Search for the cell housing the specified text and yield its (x, y) center coordinate. 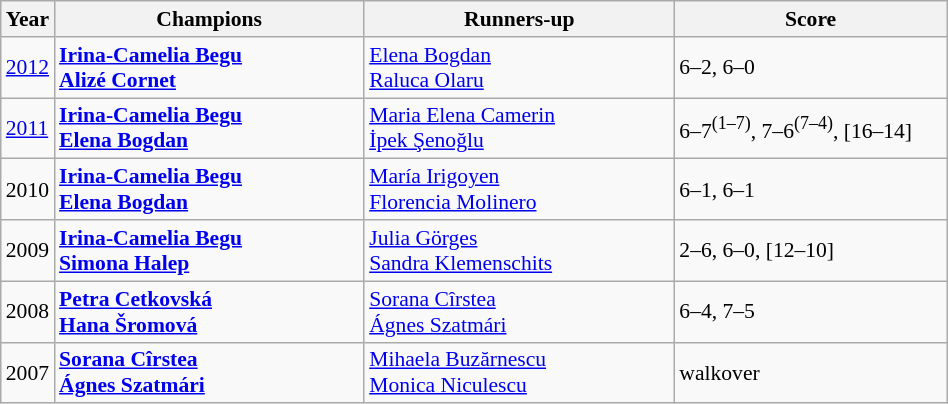
Elena Bogdan Raluca Olaru (519, 68)
Maria Elena Camerin İpek Şenoğlu (519, 128)
6–4, 7–5 (810, 312)
Irina-Camelia Begu Simona Halep (209, 250)
2010 (28, 190)
Julia Görges Sandra Klemenschits (519, 250)
Champions (209, 19)
2007 (28, 372)
2011 (28, 128)
walkover (810, 372)
6–7(1–7), 7–6(7–4), [16–14] (810, 128)
2008 (28, 312)
Year (28, 19)
2–6, 6–0, [12–10] (810, 250)
6–1, 6–1 (810, 190)
María Irigoyen Florencia Molinero (519, 190)
Runners-up (519, 19)
Irina-Camelia Begu Alizé Cornet (209, 68)
2012 (28, 68)
Score (810, 19)
Petra Cetkovská Hana Šromová (209, 312)
Mihaela Buzărnescu Monica Niculescu (519, 372)
6–2, 6–0 (810, 68)
2009 (28, 250)
